Output the (x, y) coordinate of the center of the cell containing the given text.  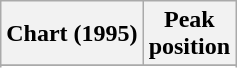
Chart (1995) (72, 34)
Peakposition (189, 34)
